Extract the [x, y] coordinate from the center of the cell holding the provided text.  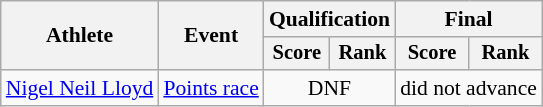
Qualification [330, 19]
DNF [330, 88]
Athlete [80, 36]
Nigel Neil Lloyd [80, 88]
did not advance [468, 88]
Event [210, 36]
Points race [210, 88]
Final [468, 19]
